Determine the [X, Y] coordinate at the center of the cell enclosing the given text.  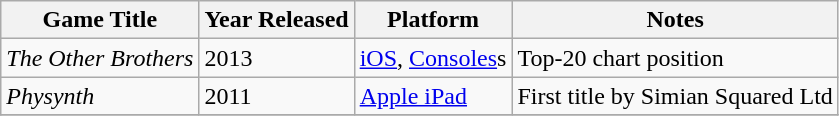
First title by Simian Squared Ltd [675, 96]
Game Title [100, 20]
The Other Brothers [100, 58]
Apple iPad [433, 96]
Platform [433, 20]
Physynth [100, 96]
2013 [276, 58]
Notes [675, 20]
2011 [276, 96]
Top-20 chart position [675, 58]
iOS, Consoless [433, 58]
Year Released [276, 20]
